Provide the [X, Y] coordinate of the cell's center where the given text is located.  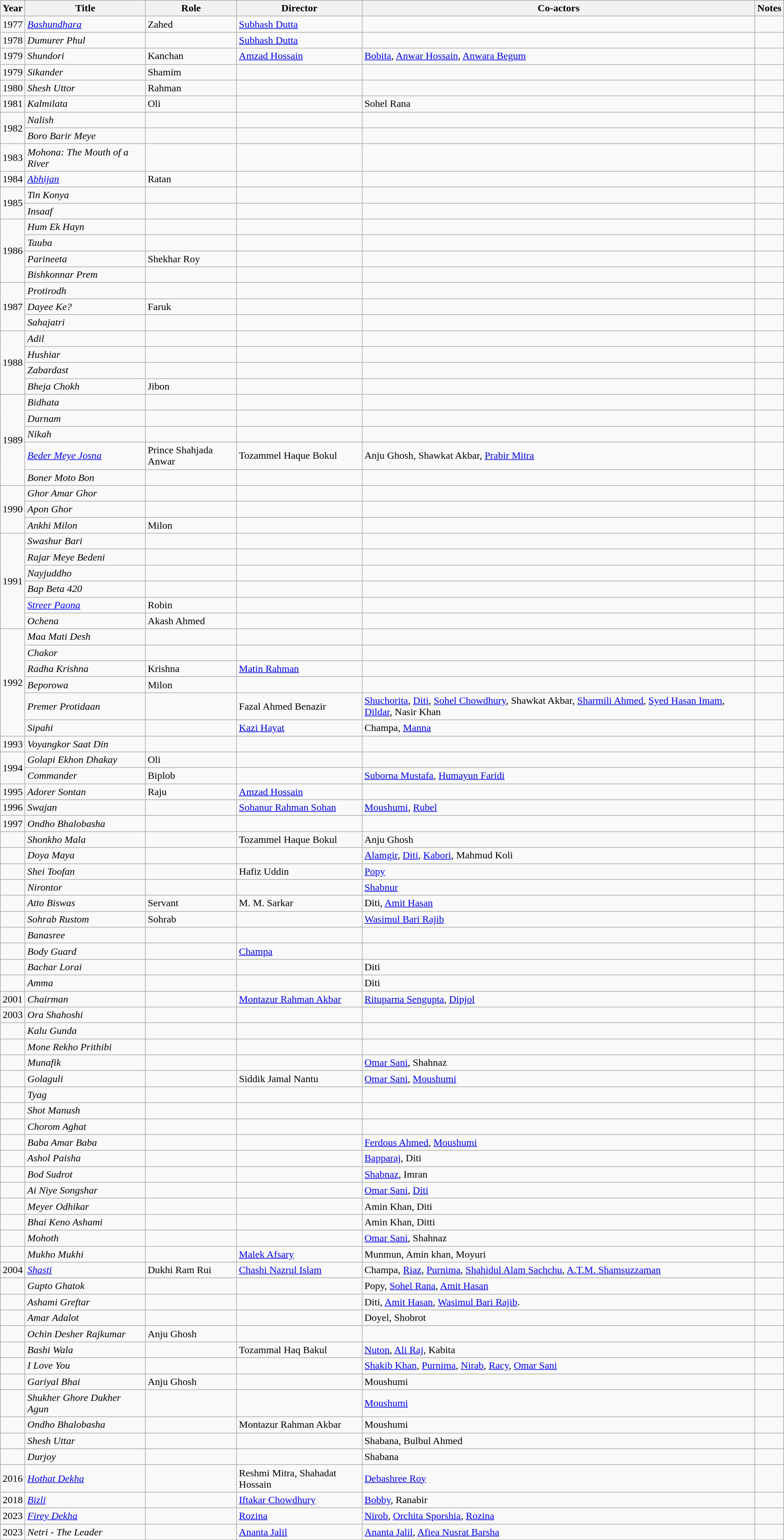
Shakib Khan, Purnima, Nirab, Racy, Omar Sani [559, 1366]
Kalu Gunda [85, 1031]
Bachar Lorai [85, 967]
Sahajatri [85, 323]
Voyangkor Saat Din [85, 744]
1994 [13, 768]
Co-actors [559, 8]
Baba Amar Baba [85, 1142]
Shot Manush [85, 1111]
Dumurer Phul [85, 40]
Omar Sani, Diti [559, 1190]
1986 [13, 251]
1997 [13, 824]
Munmun, Amin khan, Moyuri [559, 1254]
1992 [13, 682]
Adorer Sontan [85, 792]
Shasti [85, 1270]
Rajar Meye Bedeni [85, 557]
I Love You [85, 1366]
Atto Biswas [85, 903]
Dayee Ke? [85, 307]
Amin Khan, Ditti [559, 1222]
1981 [13, 104]
Golaguli [85, 1079]
Abhijan [85, 179]
Mukho Mukhi [85, 1254]
Shabnur [559, 887]
Popy [559, 871]
2003 [13, 1015]
Debashree Roy [559, 1478]
Title [85, 8]
Malek Afsary [299, 1254]
Omar Sani, Moushumi [559, 1079]
Fazal Ahmed Benazir [299, 706]
Munafik [85, 1063]
Nirontor [85, 887]
Swajan [85, 808]
1983 [13, 158]
Hushiar [85, 354]
1982 [13, 128]
Amma [85, 983]
1985 [13, 203]
Doya Maya [85, 855]
Ananta Jalil [299, 1532]
Beporowa [85, 685]
Mone Rekho Prithibi [85, 1047]
Hafiz Uddin [299, 871]
Ochena [85, 621]
Beder Meye Josna [85, 456]
Rituparna Sengupta, Dipjol [559, 999]
Ai Niye Songshar [85, 1190]
Golapi Ekhon Dhakay [85, 760]
Ratan [191, 179]
Netri - The Leader [85, 1532]
Amar Adalot [85, 1318]
Champa [299, 951]
Sohrab Rustom [85, 919]
Dukhi Ram Rui [191, 1270]
Ashol Paisha [85, 1158]
Shukher Ghore Dukher Agun [85, 1403]
Firey Dekha [85, 1516]
Bidhata [85, 402]
2018 [13, 1500]
Ora Shahoshi [85, 1015]
Nuton, Ali Raj, Kabita [559, 1350]
Sikander [85, 72]
Shamim [191, 72]
Kanchan [191, 56]
Tauba [85, 243]
1984 [13, 179]
Ghor Amar Ghor [85, 494]
Biplob [191, 776]
1988 [13, 362]
Bobita, Anwar Hossain, Anwara Begum [559, 56]
Ankhi Milon [85, 525]
Body Guard [85, 951]
Shei Toofan [85, 871]
Shabana [559, 1457]
Maa Mati Desh [85, 637]
Moushumi, Rubel [559, 808]
Zabardast [85, 370]
Role [191, 8]
Tyag [85, 1095]
Raju [191, 792]
Diti, Amit Hasan [559, 903]
Rozina [299, 1516]
Bashi Wala [85, 1350]
Notes [769, 8]
Chorom Aghat [85, 1127]
Insaaf [85, 211]
Swashur Bari [85, 541]
1977 [13, 24]
Boro Barir Meye [85, 136]
Shesh Uttor [85, 88]
Boner Moto Bon [85, 477]
Chairman [85, 999]
Apon Ghor [85, 509]
Year [13, 8]
Rahman [191, 88]
Bizli [85, 1500]
Akash Ahmed [191, 621]
2001 [13, 999]
Ochin Desher Rajkumar [85, 1334]
Chashi Nazrul Islam [299, 1270]
Gupto Ghatok [85, 1286]
Bapparaj, Diti [559, 1158]
Reshmi Mitra, Shahadat Hossain [299, 1478]
Champa, Manna [559, 728]
Mohoth [85, 1238]
Kazi Hayat [299, 728]
Commander [85, 776]
1989 [13, 440]
Tin Konya [85, 195]
Radha Krishna [85, 669]
1991 [13, 581]
Hum Ek Hayn [85, 227]
Shuchorita, Diti, Sohel Chowdhury, Shawkat Akbar, Sharmili Ahmed, Syed Hasan Imam, Dildar, Nasir Khan [559, 706]
Sipahi [85, 728]
Ashami Greftar [85, 1302]
Doyel, Shobrot [559, 1318]
Diti, Amit Hasan, Wasimul Bari Rajib. [559, 1302]
Robin [191, 605]
Shesh Uttar [85, 1441]
Popy, Sohel Rana, Amit Hasan [559, 1286]
1990 [13, 509]
Mohona: The Mouth of a River [85, 158]
Hothat Dekha [85, 1478]
1987 [13, 307]
Prince Shahjada Anwar [191, 456]
Shabnaz, Imran [559, 1174]
Kalmilata [85, 104]
Premer Protidaan [85, 706]
Parineeta [85, 259]
Amin Khan, Diti [559, 1206]
Meyer Odhikar [85, 1206]
Shabana, Bulbul Ahmed [559, 1441]
Tozammal Haq Bakul [299, 1350]
Bheja Chokh [85, 386]
Krishna [191, 669]
1993 [13, 744]
Gariyal Bhai [85, 1382]
Shundori [85, 56]
Banasree [85, 935]
Adil [85, 338]
Sohanur Rahman Sohan [299, 808]
Director [299, 8]
Siddik Jamal Nantu [299, 1079]
Nayjuddho [85, 573]
Shonkho Mala [85, 840]
M. M. Sarkar [299, 903]
Alamgir, Diti, Kabori, Mahmud Koli [559, 855]
1995 [13, 792]
Bashundhara [85, 24]
1978 [13, 40]
Shekhar Roy [191, 259]
Wasimul Bari Rajib [559, 919]
Durnam [85, 418]
Bobby, Ranabir [559, 1500]
Ferdous Ahmed, Moushumi [559, 1142]
Bhai Keno Ashami [85, 1222]
Anju Ghosh, Shawkat Akbar, Prabir Mitra [559, 456]
Bod Sudrot [85, 1174]
2016 [13, 1478]
Ananta Jalil, Afiea Nusrat Barsha [559, 1532]
Nikah [85, 434]
Chakor [85, 653]
Suborna Mustafa, Humayun Faridi [559, 776]
Nirob, Orchita Sporshia, Rozina [559, 1516]
Champa, Riaz, Purnima, Shahidul Alam Sachchu, A.T.M. Shamsuzzaman [559, 1270]
Iftakar Chowdhury [299, 1500]
1996 [13, 808]
Durjoy [85, 1457]
Streer Paona [85, 605]
2004 [13, 1270]
Jibon [191, 386]
Matin Rahman [299, 669]
Sohrab [191, 919]
Faruk [191, 307]
Bap Beta 420 [85, 589]
Servant [191, 903]
Sohel Rana [559, 104]
Bishkonnar Prem [85, 275]
Protirodh [85, 291]
Zahed [191, 24]
1980 [13, 88]
Nalish [85, 120]
